Capture the cell that displays the provided text and extract its [X, Y] central coordinate. 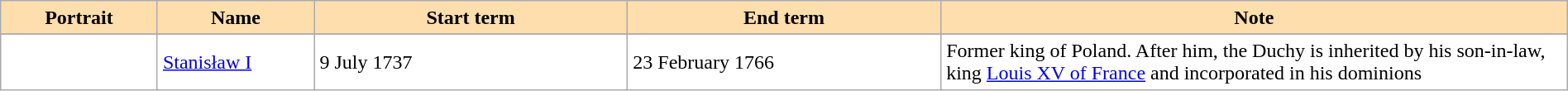
Name [235, 17]
9 July 1737 [471, 62]
Start term [471, 17]
23 February 1766 [784, 62]
Portrait [79, 17]
Stanisław I [235, 62]
Former king of Poland. After him, the Duchy is inherited by his son-in-law, king Louis XV of France and incorporated in his dominions [1254, 62]
Note [1254, 17]
End term [784, 17]
